Capture the cell that displays the provided text and extract its (X, Y) central coordinate. 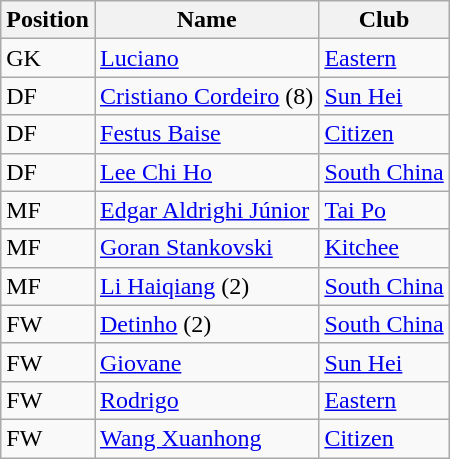
Li Haiqiang (2) (206, 286)
Giovane (206, 362)
Tai Po (384, 210)
Luciano (206, 58)
Lee Chi Ho (206, 172)
Wang Xuanhong (206, 438)
Goran Stankovski (206, 248)
GK (48, 58)
Kitchee (384, 248)
Cristiano Cordeiro (8) (206, 96)
Rodrigo (206, 400)
Edgar Aldrighi Júnior (206, 210)
Club (384, 20)
Festus Baise (206, 134)
Name (206, 20)
Position (48, 20)
Detinho (2) (206, 324)
